Output the (X, Y) coordinate of the center of the cell containing the given text.  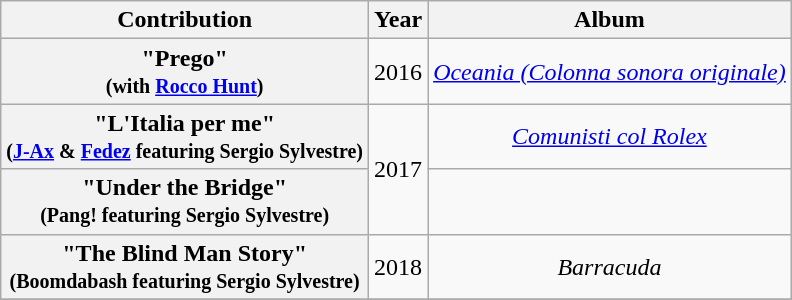
"L'Italia per me"(J-Ax & Fedez featuring Sergio Sylvestre) (185, 136)
"Prego"(with Rocco Hunt) (185, 72)
Comunisti col Rolex (610, 136)
2018 (398, 266)
2017 (398, 169)
Oceania (Colonna sonora originale) (610, 72)
Album (610, 20)
Barracuda (610, 266)
"The Blind Man Story"(Boomdabash featuring Sergio Sylvestre) (185, 266)
"Under the Bridge"(Pang! featuring Sergio Sylvestre) (185, 202)
Contribution (185, 20)
2016 (398, 72)
Year (398, 20)
